Find where the given text appears and provide that cell's center as (x, y) coordinate. 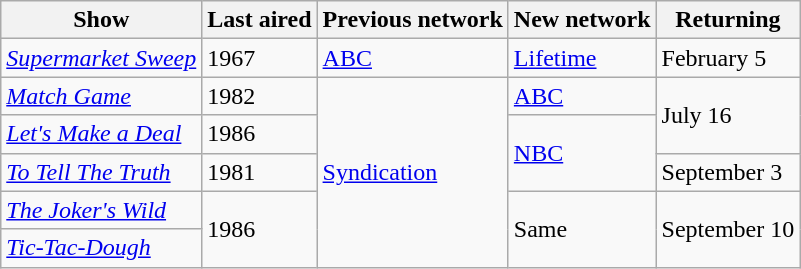
NBC (582, 153)
July 16 (728, 115)
1982 (260, 96)
The Joker's Wild (102, 210)
1967 (260, 58)
Same (582, 229)
Last aired (260, 20)
Match Game (102, 96)
To Tell The Truth (102, 172)
Show (102, 20)
Supermarket Sweep (102, 58)
September 3 (728, 172)
1981 (260, 172)
Tic-Tac-Dough (102, 248)
Previous network (412, 20)
Returning (728, 20)
Let's Make a Deal (102, 134)
Lifetime (582, 58)
Syndication (412, 172)
February 5 (728, 58)
New network (582, 20)
September 10 (728, 229)
